Capture the cell that displays the provided text and extract its [x, y] central coordinate. 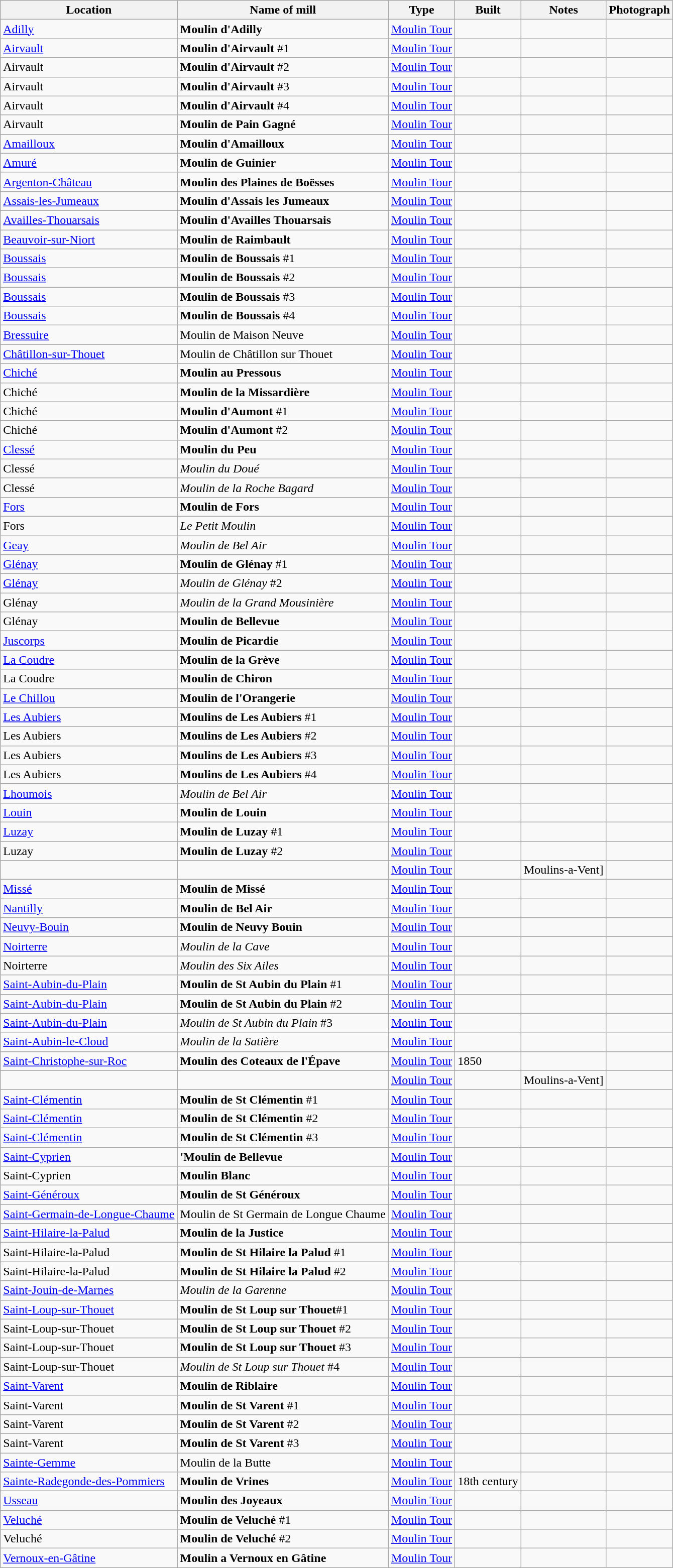
Moulin de Louin [283, 812]
Moulin de Châtillon sur Thouet [283, 354]
Moulin de St Clémentin #1 [283, 1099]
Moulin de la Justice [283, 1233]
Moulin d'Airvault #3 [283, 86]
Moulin de Bellevue [283, 622]
Notes [564, 10]
Moulin du Peu [283, 449]
Moulin d'Adilly [283, 29]
Moulin de Picardie [283, 641]
Amailloux [89, 144]
Moulin de Veluché #2 [283, 1539]
Lhoumois [89, 793]
Moulin de Vrines [283, 1482]
Moulin d'Aumont #2 [283, 430]
Moulin de Chiron [283, 679]
Neuvy-Bouin [89, 927]
Moulin de la Grève [283, 660]
Moulin de St Loup sur Thouet#1 [283, 1309]
Moulin de Guinier [283, 163]
Sainte-Radegonde-des-Pommiers [89, 1482]
Moulin de St Loup sur Thouet #4 [283, 1367]
Nantilly [89, 908]
Availles-Thouarsais [89, 220]
Moulins de Les Aubiers #3 [283, 755]
Name of mill [283, 10]
Photograph [639, 10]
Moulin de Riblaire [283, 1386]
Moulin de St Varent #1 [283, 1405]
Built [488, 10]
Moulin d'Airvault #4 [283, 105]
Moulin Blanc [283, 1176]
Moulin de St Varent #2 [283, 1424]
Moulin au Pressous [283, 373]
Vernoux-en-Gâtine [89, 1558]
Moulin de la Butte [283, 1463]
Location [89, 10]
Moulin de Boussais #3 [283, 297]
Moulin de Luzay #1 [283, 831]
Le Chillou [89, 698]
Sainte-Gemme [89, 1463]
Le Petit Moulin [283, 526]
Beauvoir-sur-Niort [89, 239]
Moulin de St Aubin du Plain #3 [283, 1023]
Moulin de Veluché #1 [283, 1520]
Moulin du Doué [283, 468]
Moulin des Coteaux de l'Épave [283, 1061]
Moulin de St Germain de Longue Chaume [283, 1214]
Moulin de St Hilaire la Palud #1 [283, 1252]
Saint-Généroux [89, 1195]
Moulin d'Aumont #1 [283, 411]
Moulin de Missé [283, 889]
Moulin de l'Orangerie [283, 698]
Moulin de la Grand Mousinière [283, 602]
Usseau [89, 1501]
Adilly [89, 29]
1850 [488, 1061]
Moulin de St Clémentin #3 [283, 1137]
Moulin de St Aubin du Plain #2 [283, 1004]
Moulin de Maison Neuve [283, 335]
Type [421, 10]
Assais-les-Jumeaux [89, 201]
Moulin de Glénay #1 [283, 564]
Moulin d'Amailloux [283, 144]
Moulin de la Missardière [283, 392]
Moulin de la Garenne [283, 1290]
Saint-Germain-de-Longue-Chaume [89, 1214]
Louin [89, 812]
Saint-Jouin-de-Marnes [89, 1290]
Moulin de Neuvy Bouin [283, 927]
'Moulin de Bellevue [283, 1156]
Moulin de Glénay #2 [283, 583]
Moulin de St Hilaire la Palud #2 [283, 1271]
Moulin de St Varent #3 [283, 1443]
Moulin d'Airvault #1 [283, 48]
Moulin de St Aubin du Plain #1 [283, 985]
Moulin de St Clémentin #2 [283, 1118]
Moulin de Boussais #2 [283, 278]
Moulin de St Généroux [283, 1195]
Moulin de Pain Gagné [283, 125]
Châtillon-sur-Thouet [89, 354]
Moulin des Joyeaux [283, 1501]
Saint-Aubin-le-Cloud [89, 1042]
Moulin d'Availles Thouarsais [283, 220]
Moulin des Plaines de Boësses [283, 182]
Moulin de Boussais #4 [283, 316]
Argenton-Château [89, 182]
Missé [89, 889]
Moulin de St Loup sur Thouet #3 [283, 1348]
Moulin d'Airvault #2 [283, 67]
Moulin de St Loup sur Thouet #2 [283, 1329]
Moulin d'Assais les Jumeaux [283, 201]
Moulin de la Satière [283, 1042]
Amuré [89, 163]
Moulins de Les Aubiers #4 [283, 774]
Moulin des Six Ailes [283, 966]
18th century [488, 1482]
Juscorps [89, 641]
Moulins de Les Aubiers #2 [283, 736]
Bressuire [89, 335]
Moulin de Raimbault [283, 239]
Moulin de Luzay #2 [283, 851]
Moulins de Les Aubiers #1 [283, 717]
Moulin de Boussais #1 [283, 259]
Moulin de la Cave [283, 946]
Saint-Christophe-sur-Roc [89, 1061]
Moulin a Vernoux en Gâtine [283, 1558]
Moulin de Fors [283, 507]
Geay [89, 545]
Moulin de la Roche Bagard [283, 488]
